Return the [X, Y] coordinate for the center point of the cell that contains the specified text.  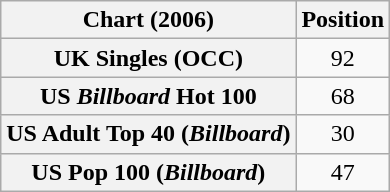
US Pop 100 (Billboard) [148, 172]
UK Singles (OCC) [148, 58]
30 [343, 134]
US Adult Top 40 (Billboard) [148, 134]
US Billboard Hot 100 [148, 96]
92 [343, 58]
47 [343, 172]
68 [343, 96]
Position [343, 20]
Chart (2006) [148, 20]
